Determine the [x, y] coordinate at the center of the cell enclosing the given text.  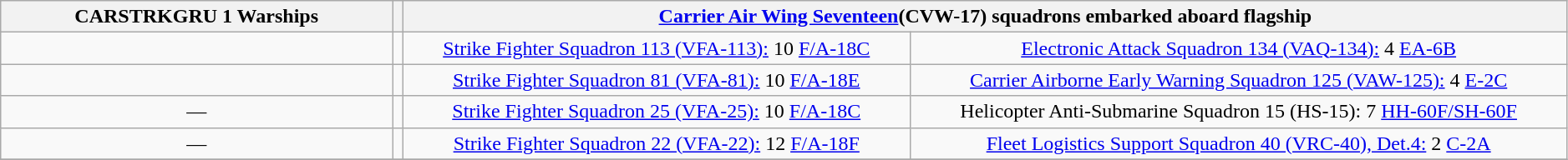
Strike Fighter Squadron 81 (VFA-81): 10 F/A-18E [657, 80]
Carrier Airborne Early Warning Squadron 125 (VAW-125): 4 E-2C [1238, 80]
Carrier Air Wing Seventeen(CVW-17) squadrons embarked aboard flagship [985, 17]
Electronic Attack Squadron 134 (VAQ-134): 4 EA-6B [1238, 48]
Strike Fighter Squadron 25 (VFA-25): 10 F/A-18C [657, 112]
Strike Fighter Squadron 113 (VFA-113): 10 F/A-18C [657, 48]
Strike Fighter Squadron 22 (VFA-22): 12 F/A-18F [657, 143]
Fleet Logistics Support Squadron 40 (VRC-40), Det.4: 2 C-2A [1238, 143]
Helicopter Anti-Submarine Squadron 15 (HS-15): 7 HH-60F/SH-60F [1238, 112]
CARSTRKGRU 1 Warships [197, 17]
